Identify which cell holds the provided text, then report its [X, Y] central coordinate. 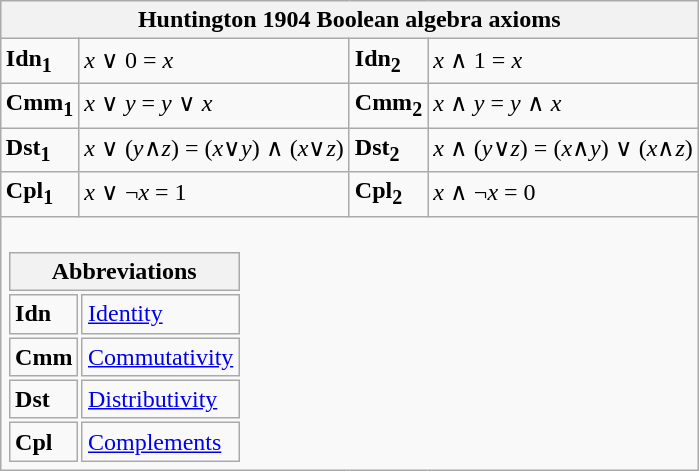
x ∨ y = y ∨ x [214, 105]
Cmm1 [39, 105]
Complements [161, 442]
Cmm [44, 357]
Idn [44, 314]
x ∨ (y∧z) = (x∨y) ∧ (x∨z) [214, 150]
Dst2 [388, 150]
x ∧ y = y ∧ x [564, 105]
Commutativity [161, 357]
Identity [161, 314]
Cmm2 [388, 105]
Dst [44, 399]
Idn1 [39, 61]
Cpl1 [39, 194]
Idn2 [388, 61]
x ∧ (y∨z) = (x∧y) ∨ (x∧z) [564, 150]
x ∧ ¬x = 0 [564, 194]
x ∨ 0 = x [214, 61]
Abbreviations Idn Identity Cmm Commutativity Dst Distributivity Cpl Complements [349, 343]
Cpl [44, 442]
x ∨ ¬x = 1 [214, 194]
Huntington 1904 Boolean algebra axioms [349, 20]
Distributivity [161, 399]
x ∧ 1 = x [564, 61]
Cpl2 [388, 194]
Abbreviations [124, 272]
Dst1 [39, 150]
